Detect which cell encompasses the target text, then output its [X, Y] center coordinate. 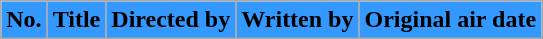
Written by [298, 20]
Original air date [450, 20]
Title [76, 20]
Directed by [171, 20]
No. [24, 20]
